Extract the (X, Y) coordinate from the center of the cell holding the provided text.  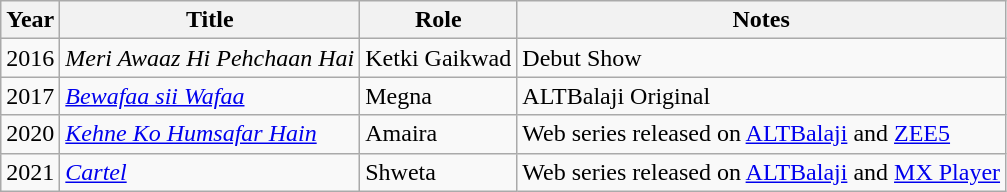
2021 (30, 172)
Title (210, 20)
Ketki Gaikwad (438, 58)
Debut Show (762, 58)
ALTBalaji Original (762, 96)
Web series released on ALTBalaji and MX Player (762, 172)
Notes (762, 20)
Web series released on ALTBalaji and ZEE5 (762, 134)
Shweta (438, 172)
Role (438, 20)
Megna (438, 96)
Meri Awaaz Hi Pehchaan Hai (210, 58)
Bewafaa sii Wafaa (210, 96)
2020 (30, 134)
Amaira (438, 134)
Year (30, 20)
2016 (30, 58)
Kehne Ko Humsafar Hain (210, 134)
Cartel (210, 172)
2017 (30, 96)
